Extract the (X, Y) coordinate from the center of the cell holding the provided text.  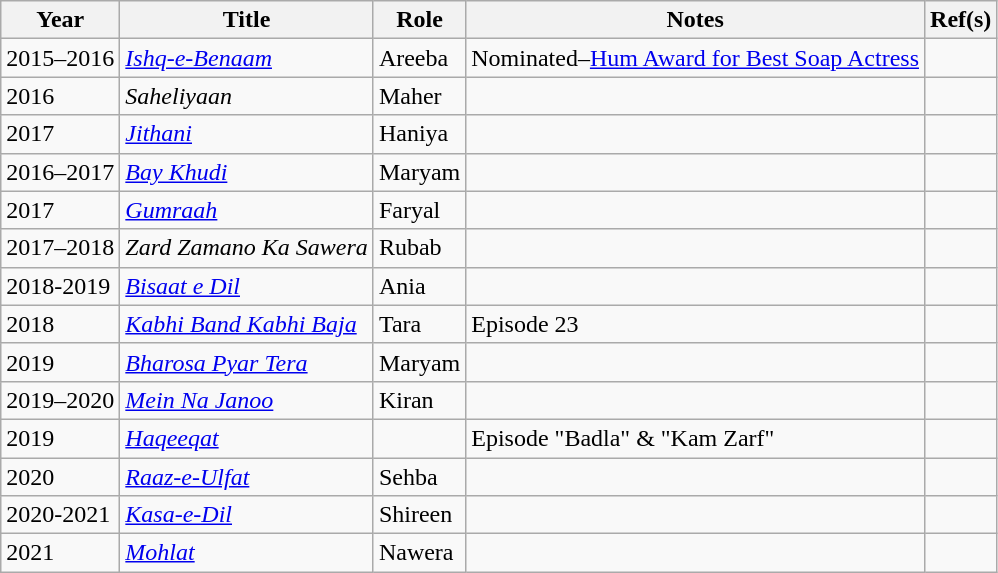
Bay Khudi (247, 172)
Haniya (419, 134)
Notes (696, 20)
Saheliyaan (247, 96)
Tara (419, 324)
Bisaat e Dil (247, 286)
2020 (60, 477)
Jithani (247, 134)
Gumraah (247, 210)
Role (419, 20)
2018-2019 (60, 286)
Shireen (419, 515)
Nawera (419, 553)
Sehba (419, 477)
Episode "Badla" & "Kam Zarf" (696, 438)
2017–2018 (60, 248)
Bharosa Pyar Tera (247, 362)
2016 (60, 96)
Areeba (419, 58)
2018 (60, 324)
Mohlat (247, 553)
Mein Na Janoo (247, 400)
Ania (419, 286)
Title (247, 20)
2020-2021 (60, 515)
Ishq-e-Benaam (247, 58)
Year (60, 20)
Ref(s) (961, 20)
Zard Zamano Ka Sawera (247, 248)
2021 (60, 553)
Kabhi Band Kabhi Baja (247, 324)
Kiran (419, 400)
Haqeeqat (247, 438)
2019–2020 (60, 400)
2016–2017 (60, 172)
Rubab (419, 248)
Kasa-e-Dil (247, 515)
Maher (419, 96)
2015–2016 (60, 58)
Raaz-e-Ulfat (247, 477)
Episode 23 (696, 324)
Nominated–Hum Award for Best Soap Actress (696, 58)
Faryal (419, 210)
